Detect which cell encompasses the target text, then output its (X, Y) center coordinate. 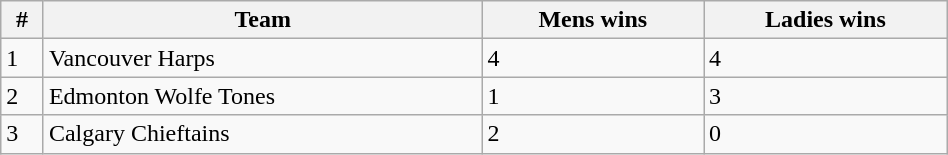
Team (262, 20)
Ladies wins (826, 20)
Calgary Chieftains (262, 134)
Mens wins (592, 20)
# (22, 20)
Edmonton Wolfe Tones (262, 96)
Vancouver Harps (262, 58)
0 (826, 134)
